For the text-containing cell, return its midpoint in (x, y) coordinate format. 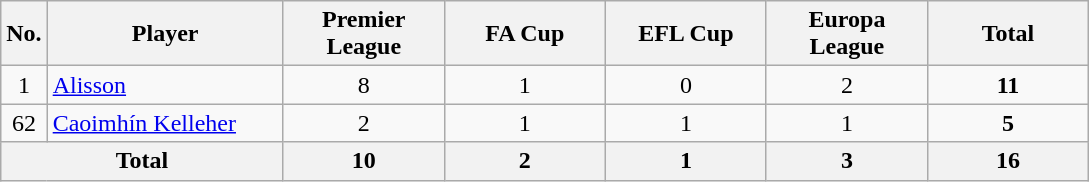
FA Cup (524, 34)
Caoimhín Kelleher (165, 123)
Alisson (165, 85)
Europa League (846, 34)
0 (686, 85)
11 (1008, 85)
EFL Cup (686, 34)
5 (1008, 123)
62 (24, 123)
8 (364, 85)
16 (1008, 161)
Premier League (364, 34)
Player (165, 34)
3 (846, 161)
No. (24, 34)
10 (364, 161)
